Detect which cell encompasses the target text, then output its [X, Y] center coordinate. 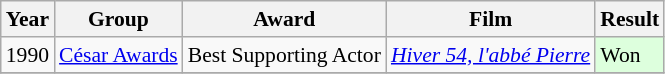
César Awards [118, 55]
Group [118, 19]
Film [490, 19]
1990 [28, 55]
Year [28, 19]
Hiver 54, l'abbé Pierre [490, 55]
Result [630, 19]
Award [284, 19]
Won [630, 55]
Best Supporting Actor [284, 55]
